Find where the given text appears and provide that cell's center as (x, y) coordinate. 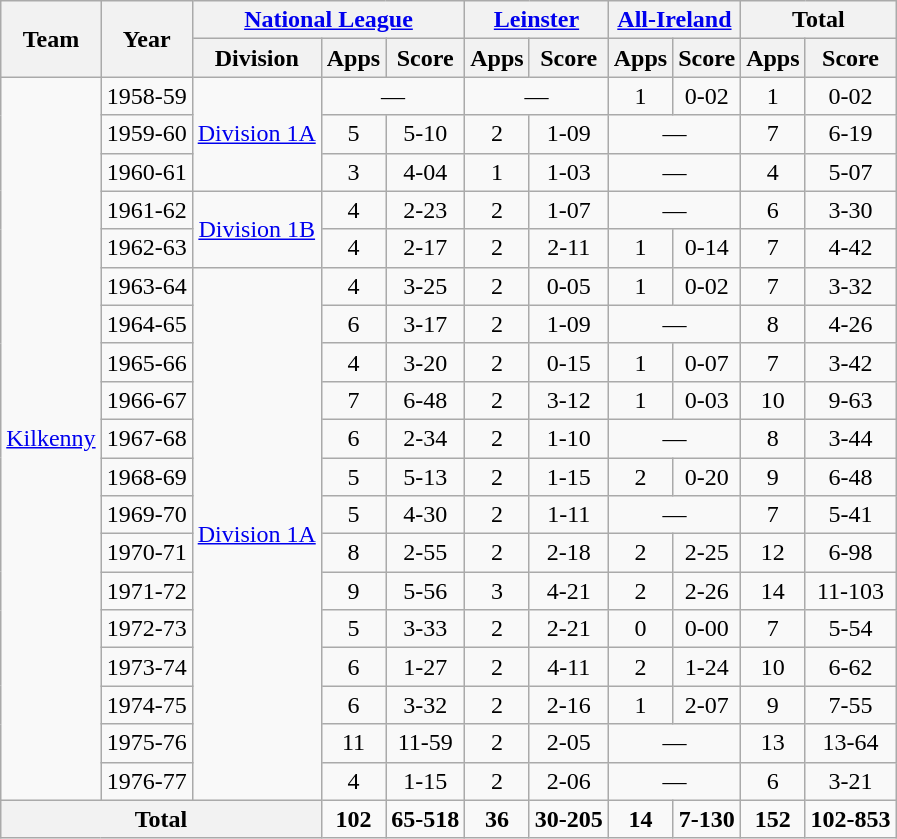
3-25 (426, 286)
11-103 (850, 591)
5-13 (426, 477)
1966-67 (146, 400)
0-03 (707, 400)
2-55 (426, 553)
36 (497, 819)
0-07 (707, 362)
Year (146, 39)
2-06 (568, 781)
2-11 (568, 248)
0-00 (707, 629)
1971-72 (146, 591)
3-42 (850, 362)
4-30 (426, 515)
6-62 (850, 667)
1965-66 (146, 362)
1960-61 (146, 172)
2-16 (568, 705)
5-54 (850, 629)
0 (640, 629)
2-18 (568, 553)
1972-73 (146, 629)
4-04 (426, 172)
5-10 (426, 134)
102-853 (850, 819)
0-20 (707, 477)
5-07 (850, 172)
0-15 (568, 362)
1-03 (568, 172)
1976-77 (146, 781)
0-14 (707, 248)
1959-60 (146, 134)
Division (256, 58)
3-12 (568, 400)
9-63 (850, 400)
6-98 (850, 553)
12 (773, 553)
102 (353, 819)
4-42 (850, 248)
5-41 (850, 515)
2-25 (707, 553)
3-20 (426, 362)
3-21 (850, 781)
1973-74 (146, 667)
Team (51, 39)
152 (773, 819)
1969-70 (146, 515)
65-518 (426, 819)
4-26 (850, 324)
2-17 (426, 248)
6-19 (850, 134)
13 (773, 743)
1975-76 (146, 743)
2-05 (568, 743)
4-21 (568, 591)
National League (328, 20)
1-24 (707, 667)
2-07 (707, 705)
1-10 (568, 438)
11-59 (426, 743)
1-27 (426, 667)
2-34 (426, 438)
Division 1B (256, 229)
4-11 (568, 667)
5-56 (426, 591)
Kilkenny (51, 438)
3-30 (850, 210)
1958-59 (146, 96)
3-17 (426, 324)
1-07 (568, 210)
1963-64 (146, 286)
1970-71 (146, 553)
1-11 (568, 515)
7-130 (707, 819)
1961-62 (146, 210)
7-55 (850, 705)
2-26 (707, 591)
1967-68 (146, 438)
All-Ireland (674, 20)
Leinster (536, 20)
13-64 (850, 743)
3-44 (850, 438)
1974-75 (146, 705)
0-05 (568, 286)
3-33 (426, 629)
1964-65 (146, 324)
1968-69 (146, 477)
30-205 (568, 819)
2-21 (568, 629)
1962-63 (146, 248)
11 (353, 743)
2-23 (426, 210)
